Capture the cell that displays the provided text and extract its [x, y] central coordinate. 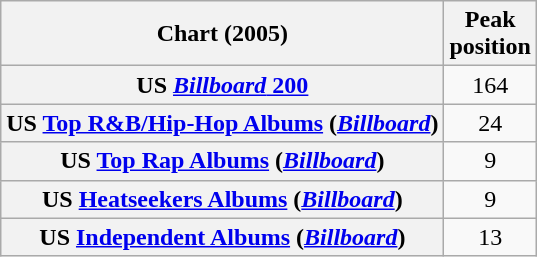
US Top Rap Albums (Billboard) [222, 161]
164 [490, 85]
Peak position [490, 34]
Chart (2005) [222, 34]
US Top R&B/Hip-Hop Albums (Billboard) [222, 123]
24 [490, 123]
13 [490, 237]
US Billboard 200 [222, 85]
US Heatseekers Albums (Billboard) [222, 199]
US Independent Albums (Billboard) [222, 237]
